For the text-containing cell, return its midpoint in [X, Y] coordinate format. 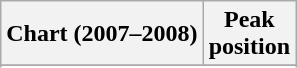
Peakposition [249, 34]
Chart (2007–2008) [102, 34]
